Find where the given text appears and provide that cell's center as (x, y) coordinate. 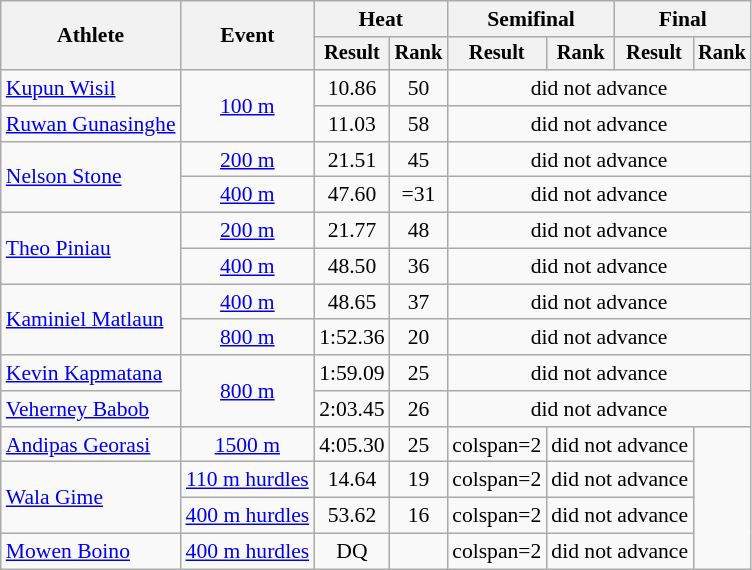
20 (419, 338)
Theo Piniau (91, 248)
58 (419, 124)
1500 m (248, 445)
Final (683, 19)
Andipas Georasi (91, 445)
=31 (419, 195)
45 (419, 160)
48.65 (352, 302)
26 (419, 409)
DQ (352, 552)
47.60 (352, 195)
Kupun Wisil (91, 88)
1:59.09 (352, 373)
Veherney Babob (91, 409)
48 (419, 231)
50 (419, 88)
21.77 (352, 231)
Nelson Stone (91, 178)
11.03 (352, 124)
2:03.45 (352, 409)
Mowen Boino (91, 552)
110 m hurdles (248, 480)
14.64 (352, 480)
1:52.36 (352, 338)
16 (419, 516)
Ruwan Gunasinghe (91, 124)
Wala Gime (91, 498)
53.62 (352, 516)
100 m (248, 106)
Kevin Kapmatana (91, 373)
48.50 (352, 267)
Heat (380, 19)
36 (419, 267)
19 (419, 480)
37 (419, 302)
10.86 (352, 88)
Event (248, 36)
Semifinal (531, 19)
Athlete (91, 36)
21.51 (352, 160)
4:05.30 (352, 445)
Kaminiel Matlaun (91, 320)
